Search for the cell housing the specified text and yield its (X, Y) center coordinate. 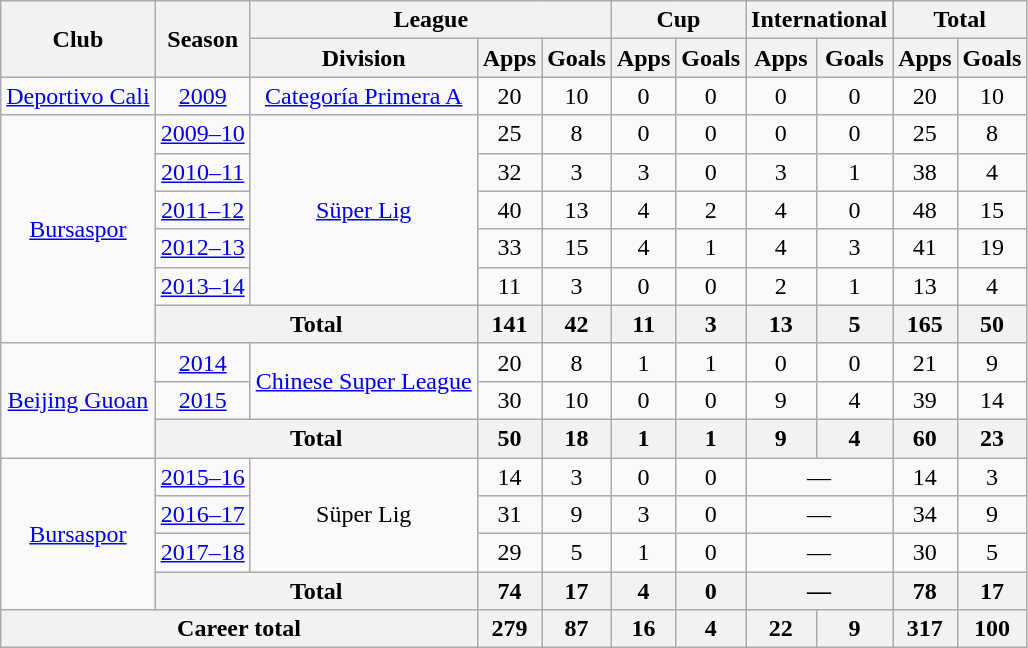
2015 (202, 400)
Beijing Guoan (78, 400)
16 (643, 629)
33 (509, 248)
48 (925, 210)
2009–10 (202, 134)
19 (992, 248)
100 (992, 629)
41 (925, 248)
2012–13 (202, 248)
Division (364, 58)
Club (78, 39)
279 (509, 629)
Season (202, 39)
Chinese Super League (364, 381)
38 (925, 172)
32 (509, 172)
Deportivo Cali (78, 96)
League (430, 20)
78 (925, 591)
2016–17 (202, 515)
21 (925, 362)
42 (577, 324)
31 (509, 515)
2017–18 (202, 553)
60 (925, 438)
2015–16 (202, 477)
2014 (202, 362)
74 (509, 591)
2009 (202, 96)
International (820, 20)
29 (509, 553)
40 (509, 210)
Career total (239, 629)
34 (925, 515)
Categoría Primera A (364, 96)
2013–14 (202, 286)
87 (577, 629)
39 (925, 400)
317 (925, 629)
18 (577, 438)
2010–11 (202, 172)
141 (509, 324)
Cup (678, 20)
165 (925, 324)
2011–12 (202, 210)
22 (782, 629)
23 (992, 438)
